Find where the given text appears and provide that cell's center as [X, Y] coordinate. 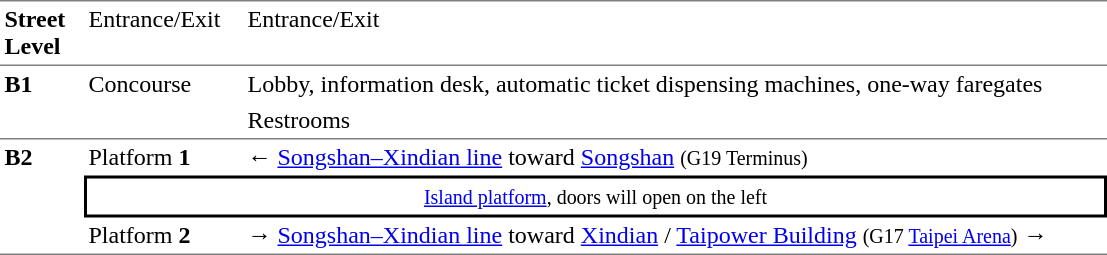
Lobby, information desk, automatic ticket dispensing machines, one-way faregates [675, 84]
Platform 1 [164, 158]
Concourse [164, 103]
B1 [42, 103]
← Songshan–Xindian line toward Songshan (G19 Terminus) [675, 158]
Street Level [42, 33]
Restrooms [675, 121]
Island platform, doors will open on the left [596, 197]
